Identify which cell holds the provided text, then report its (X, Y) central coordinate. 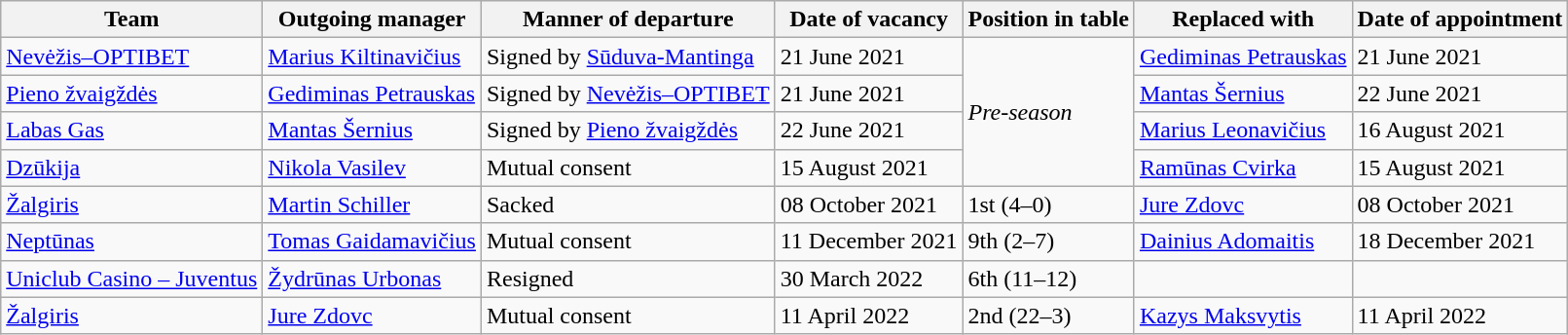
Dzūkija (132, 167)
Manner of departure (628, 19)
Marius Leonavičius (1243, 130)
6th (11–12) (1048, 279)
Kazys Maksvytis (1243, 316)
Žydrūnas Urbonas (372, 279)
1st (4–0) (1048, 205)
9th (2–7) (1048, 242)
Position in table (1048, 19)
Neptūnas (132, 242)
Marius Kiltinavičius (372, 56)
18 December 2021 (1460, 242)
Outgoing manager (372, 19)
Tomas Gaidamavičius (372, 242)
Labas Gas (132, 130)
Signed by Sūduva-Mantinga (628, 56)
Nikola Vasilev (372, 167)
Date of appointment (1460, 19)
Nevėžis–OPTIBET (132, 56)
Pre-season (1048, 112)
Sacked (628, 205)
Team (132, 19)
2nd (22–3) (1048, 316)
Resigned (628, 279)
Dainius Adomaitis (1243, 242)
Signed by Pieno žvaigždės (628, 130)
Replaced with (1243, 19)
Pieno žvaigždės (132, 93)
Uniclub Casino – Juventus (132, 279)
30 March 2022 (868, 279)
Signed by Nevėžis–OPTIBET (628, 93)
11 December 2021 (868, 242)
Date of vacancy (868, 19)
Ramūnas Cvirka (1243, 167)
Martin Schiller (372, 205)
16 August 2021 (1460, 130)
